Scan for the cell matching the given text and deliver its (X, Y) coordinate at center. 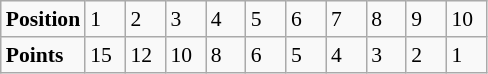
Position (43, 19)
Points (43, 55)
12 (145, 55)
15 (105, 55)
9 (426, 19)
7 (346, 19)
